For the text-containing cell, return its midpoint in [x, y] coordinate format. 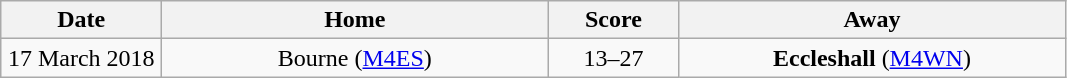
Date [82, 20]
Score [614, 20]
17 March 2018 [82, 58]
Bourne (M4ES) [355, 58]
Home [355, 20]
13–27 [614, 58]
Eccleshall (M4WN) [872, 58]
Away [872, 20]
